Identify which cell holds the provided text, then report its (x, y) central coordinate. 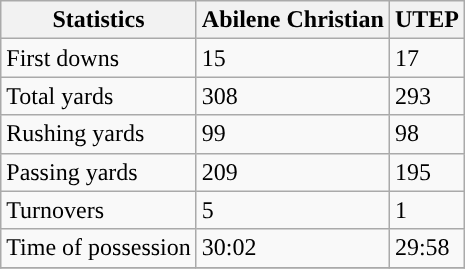
15 (292, 58)
Abilene Christian (292, 20)
First downs (99, 58)
29:58 (426, 248)
Statistics (99, 20)
209 (292, 172)
17 (426, 58)
Passing yards (99, 172)
Time of possession (99, 248)
UTEP (426, 20)
99 (292, 134)
293 (426, 96)
5 (292, 210)
1 (426, 210)
Rushing yards (99, 134)
98 (426, 134)
308 (292, 96)
Turnovers (99, 210)
195 (426, 172)
30:02 (292, 248)
Total yards (99, 96)
